From the cell containing the given text, extract its center point as (X, Y) coordinate. 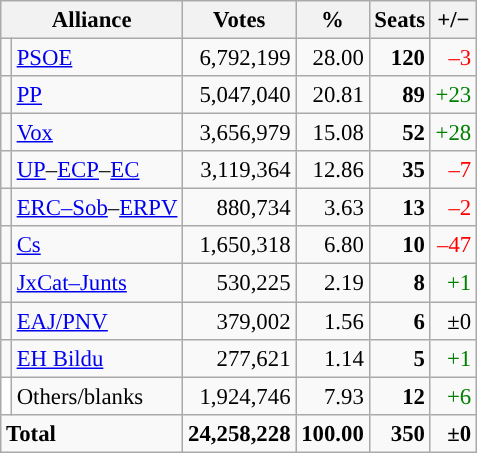
3,656,979 (240, 133)
6,792,199 (240, 58)
ERC–Sob–ERPV (96, 208)
1.14 (332, 358)
PSOE (96, 58)
Votes (240, 20)
5 (400, 358)
–3 (453, 58)
12 (400, 396)
JxCat–Junts (96, 283)
52 (400, 133)
24,258,228 (240, 433)
1,650,318 (240, 245)
EAJ/PNV (96, 321)
379,002 (240, 321)
35 (400, 170)
100.00 (332, 433)
350 (400, 433)
6 (400, 321)
15.08 (332, 133)
–47 (453, 245)
12.86 (332, 170)
+6 (453, 396)
10 (400, 245)
–7 (453, 170)
3,119,364 (240, 170)
Cs (96, 245)
Alliance (92, 20)
880,734 (240, 208)
+28 (453, 133)
277,621 (240, 358)
5,047,040 (240, 95)
13 (400, 208)
8 (400, 283)
% (332, 20)
PP (96, 95)
28.00 (332, 58)
7.93 (332, 396)
Vox (96, 133)
UP–ECP–EC (96, 170)
Seats (400, 20)
+/− (453, 20)
530,225 (240, 283)
Total (92, 433)
89 (400, 95)
6.80 (332, 245)
20.81 (332, 95)
–2 (453, 208)
Others/blanks (96, 396)
1,924,746 (240, 396)
1.56 (332, 321)
EH Bildu (96, 358)
3.63 (332, 208)
120 (400, 58)
2.19 (332, 283)
+23 (453, 95)
